For the text-containing cell, return its midpoint in (x, y) coordinate format. 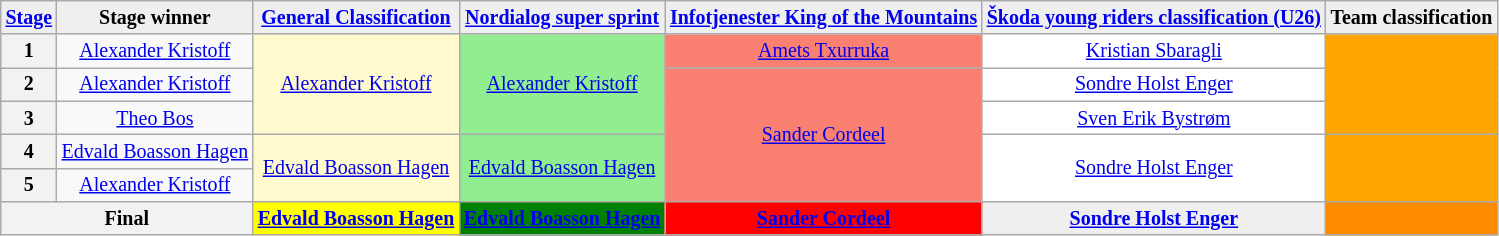
General Classification (356, 18)
Škoda young riders classification (U26) (1154, 18)
4 (29, 152)
5 (29, 184)
Infotjenester King of the Mountains (824, 18)
Nordialog super sprint (562, 18)
Stage (29, 18)
2 (29, 84)
1 (29, 52)
Team classification (1412, 18)
Sven Erik Bystrøm (1154, 118)
Final (127, 218)
Theo Bos (155, 118)
Stage winner (155, 18)
Amets Txurruka (824, 52)
Kristian Sbaragli (1154, 52)
3 (29, 118)
